Extract the (x, y) coordinate from the center of the cell holding the provided text.  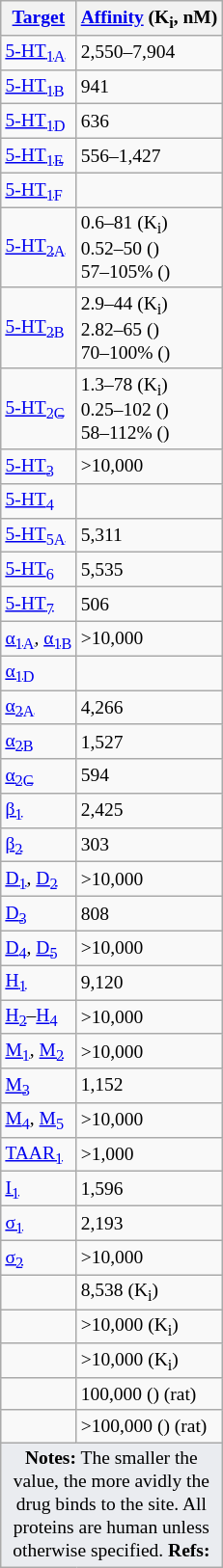
5-HT3 (39, 467)
2,425 (149, 811)
H1 (39, 983)
5-HT5A (39, 535)
8,538 (Ki) (149, 1292)
D4, D5 (39, 948)
σ2 (39, 1257)
D1, D2 (39, 879)
α2A (39, 708)
2,193 (149, 1224)
2,550–7,904 (149, 52)
594 (149, 776)
M3 (39, 1086)
5-HT7 (39, 604)
4,266 (149, 708)
2.9–44 (Ki)2.82–65 ()70–100% () (149, 328)
Notes: The smaller the value, the more avidly the drug binds to the site. All proteins are human unless otherwise specified. Refs: (112, 1504)
808 (149, 914)
M1, M2 (39, 1051)
5,311 (149, 535)
Affinity (Ki, nM) (149, 18)
5-HT1D (39, 122)
5-HT2B (39, 328)
941 (149, 87)
5,535 (149, 570)
5-HT4 (39, 500)
5-HT2A (39, 248)
1,152 (149, 1086)
303 (149, 845)
1.3–78 (Ki)0.25–102 ()58–112% () (149, 409)
5-HT1A (39, 52)
636 (149, 122)
I1 (39, 1189)
>1,000 (149, 1154)
556–1,427 (149, 155)
M4, M5 (39, 1121)
σ1 (39, 1224)
100,000 () (rat) (149, 1394)
1,596 (149, 1189)
9,120 (149, 983)
α2C (39, 776)
5-HT1B (39, 87)
5-HT1E (39, 155)
α1D (39, 673)
506 (149, 604)
β1 (39, 811)
TAAR1 (39, 1154)
1,527 (149, 742)
H2–H4 (39, 1017)
5-HT2C (39, 409)
α1A, α1B (39, 638)
Target (39, 18)
5-HT6 (39, 570)
β2 (39, 845)
α2B (39, 742)
5-HT1F (39, 190)
>100,000 () (rat) (149, 1425)
D3 (39, 914)
0.6–81 (Ki)0.52–50 ()57–105% () (149, 248)
